Pinpoint the cell where the given text exists, returning its (x, y) midpoint coordinate. 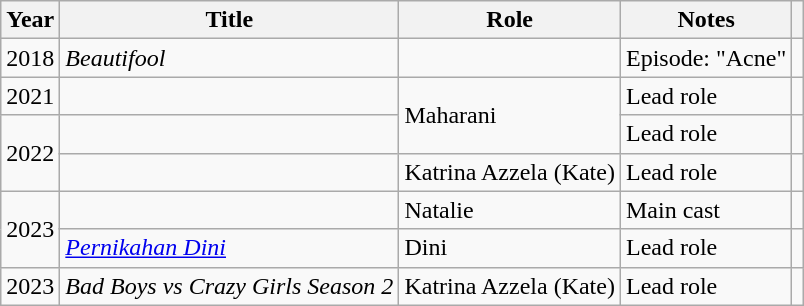
Natalie (510, 210)
Year (30, 20)
Maharani (510, 115)
Dini (510, 248)
Notes (706, 20)
Beautifool (230, 58)
Main cast (706, 210)
2022 (30, 153)
2021 (30, 96)
2018 (30, 58)
Pernikahan Dini (230, 248)
Title (230, 20)
Episode: "Acne" (706, 58)
Role (510, 20)
Bad Boys vs Crazy Girls Season 2 (230, 286)
